Locate the cell with the specified text and output its (x, y) center coordinate. 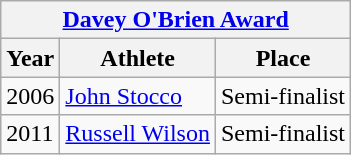
Place (282, 58)
Year (30, 58)
Athlete (138, 58)
2011 (30, 134)
John Stocco (138, 96)
2006 (30, 96)
Davey O'Brien Award (176, 20)
Russell Wilson (138, 134)
